Output the [X, Y] coordinate of the center of the cell containing the given text.  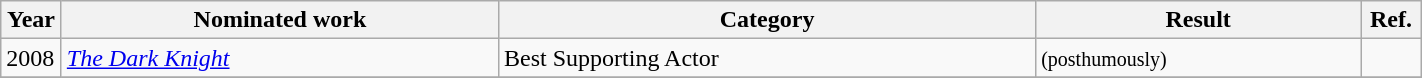
2008 [32, 58]
Year [32, 20]
Ref. [1392, 20]
The Dark Knight [280, 58]
Category [768, 20]
Best Supporting Actor [768, 58]
(posthumously) [1198, 58]
Result [1198, 20]
Nominated work [280, 20]
